Detect which cell encompasses the target text, then output its [x, y] center coordinate. 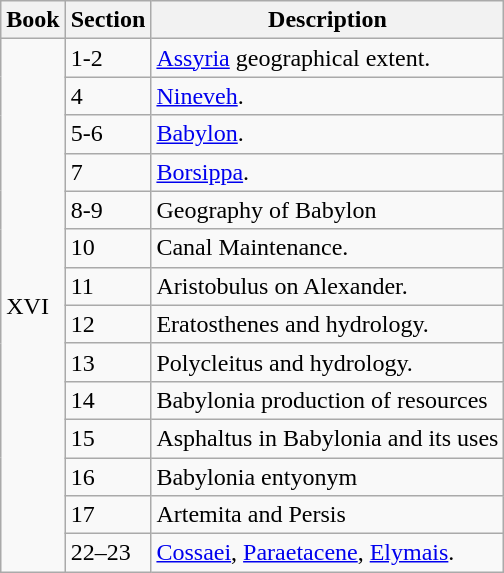
Eratosthenes and hydrology. [328, 324]
Book [33, 20]
Borsippa. [328, 172]
Section [108, 20]
16 [108, 477]
Babylonia production of resources [328, 400]
5-6 [108, 134]
4 [108, 96]
11 [108, 286]
Nineveh. [328, 96]
22–23 [108, 553]
Babylon. [328, 134]
13 [108, 362]
1-2 [108, 58]
15 [108, 438]
Geography of Babylon [328, 210]
Artemita and Persis [328, 515]
7 [108, 172]
Cossaei, Paraetacene, Elymais. [328, 553]
Asphaltus in Babylonia and its uses [328, 438]
Description [328, 20]
XVI [33, 306]
Assyria geographical extent. [328, 58]
Canal Maintenance. [328, 248]
Aristobulus on Alexander. [328, 286]
8-9 [108, 210]
Babylonia entyonym [328, 477]
17 [108, 515]
10 [108, 248]
14 [108, 400]
12 [108, 324]
Polycleitus and hydrology. [328, 362]
